Return the (x, y) coordinate for the center point of the cell that contains the specified text.  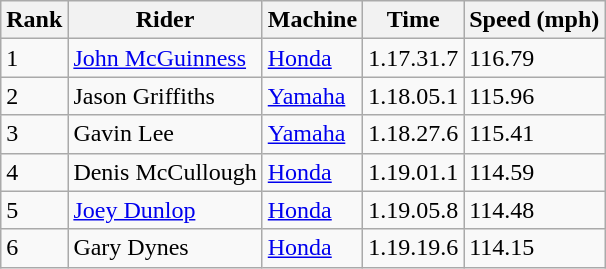
1.19.19.6 (414, 248)
116.79 (534, 58)
1.19.05.8 (414, 210)
Machine (312, 20)
114.48 (534, 210)
2 (34, 96)
Rider (165, 20)
115.96 (534, 96)
Gary Dynes (165, 248)
Joey Dunlop (165, 210)
Speed (mph) (534, 20)
1.18.05.1 (414, 96)
3 (34, 134)
1.18.27.6 (414, 134)
6 (34, 248)
1.19.01.1 (414, 172)
Time (414, 20)
114.59 (534, 172)
1 (34, 58)
Denis McCullough (165, 172)
114.15 (534, 248)
1.17.31.7 (414, 58)
115.41 (534, 134)
Jason Griffiths (165, 96)
5 (34, 210)
Gavin Lee (165, 134)
Rank (34, 20)
John McGuinness (165, 58)
4 (34, 172)
